Search for the cell housing the specified text and yield its [x, y] center coordinate. 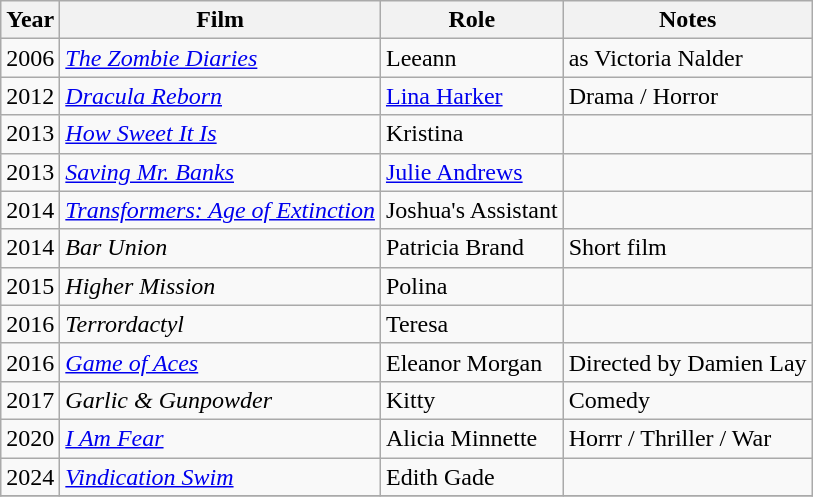
Terrordactyl [220, 324]
Garlic & Gunpowder [220, 400]
as Victoria Nalder [688, 58]
Year [30, 20]
2024 [30, 477]
2015 [30, 286]
Kristina [472, 134]
Role [472, 20]
Edith Gade [472, 477]
Vindication Swim [220, 477]
2012 [30, 96]
Lina Harker [472, 96]
Kitty [472, 400]
Transformers: Age of Extinction [220, 210]
Julie Andrews [472, 172]
I Am Fear [220, 438]
Patricia Brand [472, 248]
The Zombie Diaries [220, 58]
Game of Aces [220, 362]
Teresa [472, 324]
Bar Union [220, 248]
How Sweet It Is [220, 134]
Short film [688, 248]
Saving Mr. Banks [220, 172]
2020 [30, 438]
2017 [30, 400]
Higher Mission [220, 286]
Notes [688, 20]
Film [220, 20]
2006 [30, 58]
Eleanor Morgan [472, 362]
Polina [472, 286]
Dracula Reborn [220, 96]
Joshua's Assistant [472, 210]
Alicia Minnette [472, 438]
Comedy [688, 400]
Leeann [472, 58]
Horrr / Thriller / War [688, 438]
Directed by Damien Lay [688, 362]
Drama / Horror [688, 96]
